Find where the given text appears and provide that cell's center as [x, y] coordinate. 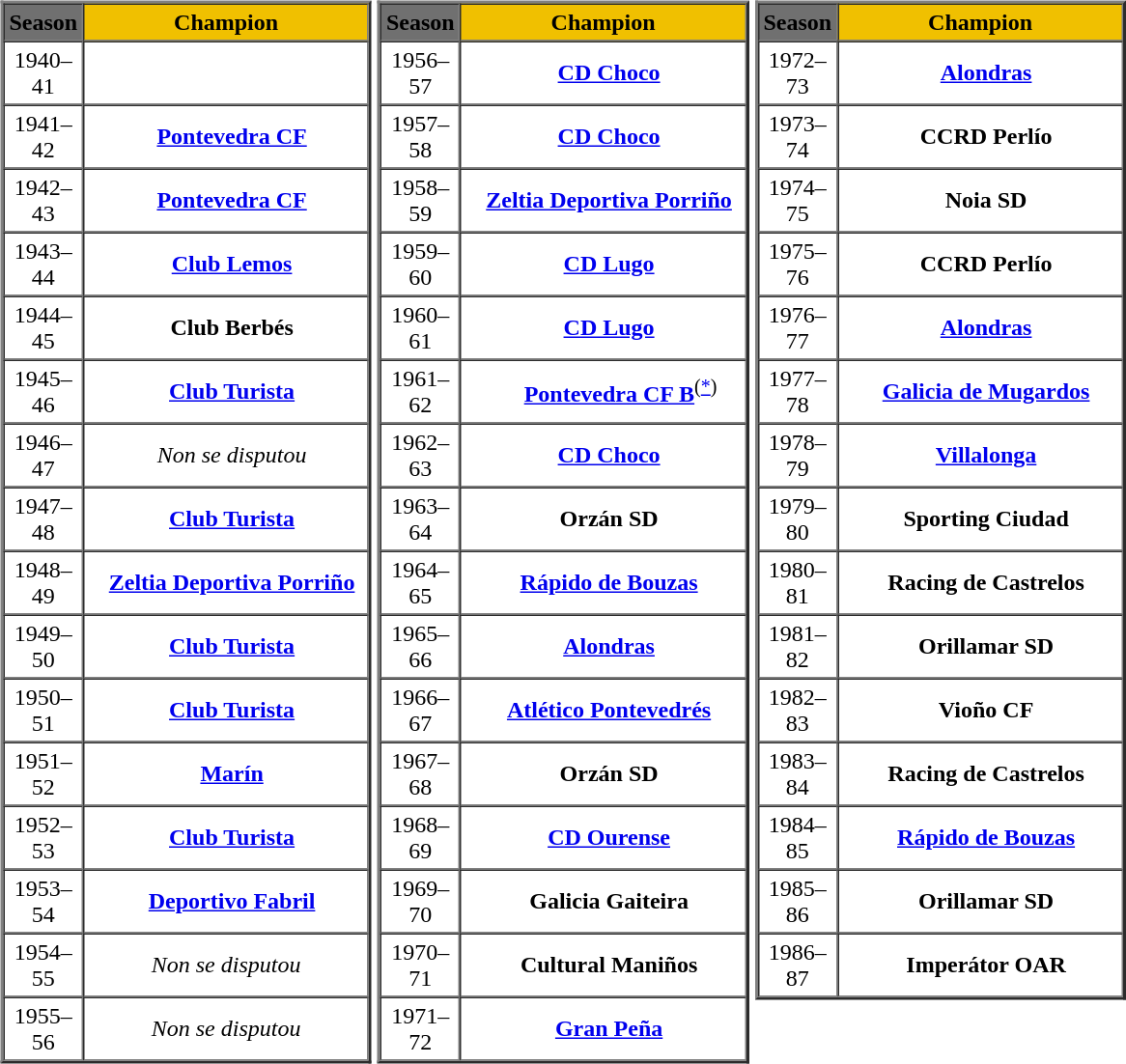
1976–77 [798, 327]
Marín [226, 773]
1951–52 [44, 773]
Sporting Ciudad [980, 518]
Imperátor OAR [980, 965]
1966–67 [421, 710]
1956–57 [421, 72]
1964–65 [421, 582]
1954–55 [44, 965]
1943–44 [44, 264]
1974–75 [798, 200]
1963–64 [421, 518]
1973–74 [798, 136]
1983–84 [798, 773]
1953–54 [44, 901]
Noia SD [980, 200]
1940–41 [44, 72]
1957–58 [421, 136]
Club Berbés [226, 327]
1967–68 [421, 773]
1945–46 [44, 391]
Deportivo Fabril [226, 901]
1975–76 [798, 264]
1986–87 [798, 965]
1968–69 [421, 837]
1955–56 [44, 1028]
1941–42 [44, 136]
1947–48 [44, 518]
Gran Peña [604, 1028]
Galicia Gaiteira [604, 901]
1969–70 [421, 901]
Galicia de Mugardos [980, 391]
1984–85 [798, 837]
CD Ourense [604, 837]
1949–50 [44, 646]
1970–71 [421, 965]
1948–49 [44, 582]
1946–47 [44, 455]
Vioño CF [980, 710]
1944–45 [44, 327]
Atlético Pontevedrés [604, 710]
1981–82 [798, 646]
1962–63 [421, 455]
1952–53 [44, 837]
Cultural Maniños [604, 965]
1980–81 [798, 582]
Pontevedra CF B(*) [604, 391]
1965–66 [421, 646]
1972–73 [798, 72]
1982–83 [798, 710]
Villalonga [980, 455]
Club Lemos [226, 264]
1977–78 [798, 391]
1942–43 [44, 200]
1950–51 [44, 710]
1961–62 [421, 391]
1985–86 [798, 901]
1958–59 [421, 200]
1971–72 [421, 1028]
1960–61 [421, 327]
1978–79 [798, 455]
1979–80 [798, 518]
1959–60 [421, 264]
